Locate the cell with the specified text and output its [X, Y] center coordinate. 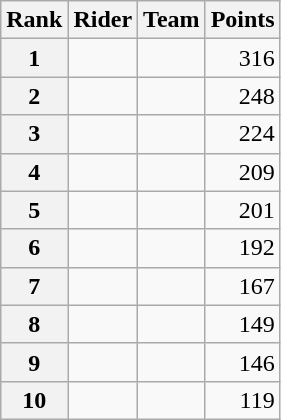
10 [34, 400]
1 [34, 58]
192 [242, 248]
6 [34, 248]
167 [242, 286]
248 [242, 96]
224 [242, 134]
3 [34, 134]
7 [34, 286]
119 [242, 400]
Rider [103, 20]
8 [34, 324]
209 [242, 172]
146 [242, 362]
Team [172, 20]
4 [34, 172]
2 [34, 96]
316 [242, 58]
Rank [34, 20]
5 [34, 210]
9 [34, 362]
149 [242, 324]
201 [242, 210]
Points [242, 20]
